Return the [X, Y] coordinate for the center point of the cell that contains the specified text.  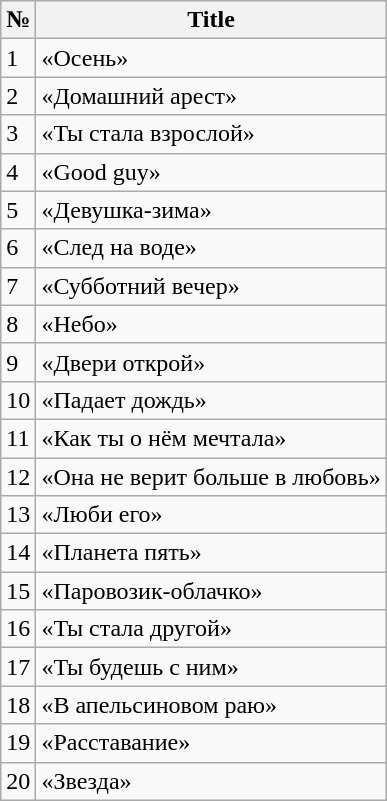
«Good guy» [211, 172]
«Субботний вечер» [211, 286]
«Девушка-зима» [211, 210]
«Как ты о нём мечтала» [211, 438]
«Ты стала взрослой» [211, 134]
19 [18, 743]
«Планета пять» [211, 553]
«Домашний арест» [211, 96]
«Осень» [211, 58]
«След на воде» [211, 248]
«Расставание» [211, 743]
«Паровозик-облачко» [211, 591]
12 [18, 477]
11 [18, 438]
17 [18, 667]
«Ты будешь с ним» [211, 667]
20 [18, 781]
«Падает дождь» [211, 400]
«Ты стала другой» [211, 629]
«Небо» [211, 324]
«В апельсиновом раю» [211, 705]
№ [18, 20]
10 [18, 400]
7 [18, 286]
14 [18, 553]
5 [18, 210]
4 [18, 172]
«Люби его» [211, 515]
1 [18, 58]
18 [18, 705]
3 [18, 134]
2 [18, 96]
«Звезда» [211, 781]
8 [18, 324]
6 [18, 248]
15 [18, 591]
9 [18, 362]
16 [18, 629]
Title [211, 20]
«Она не верит больше в любовь» [211, 477]
13 [18, 515]
«Двери открой» [211, 362]
